Return [X, Y] of the center of cell containing provided text 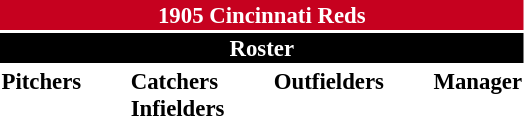
1905 Cincinnati Reds [262, 15]
Roster [262, 48]
